Scan for the cell matching the given text and deliver its (X, Y) coordinate at center. 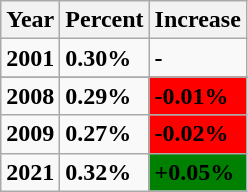
Percent (104, 20)
2021 (30, 172)
0.29% (104, 96)
-0.01% (198, 96)
Increase (198, 20)
0.27% (104, 134)
- (198, 58)
Year (30, 20)
0.30% (104, 58)
+0.05% (198, 172)
0.32% (104, 172)
2008 (30, 96)
2009 (30, 134)
2001 (30, 58)
-0.02% (198, 134)
